Output the [X, Y] coordinate of the center of the cell containing the given text.  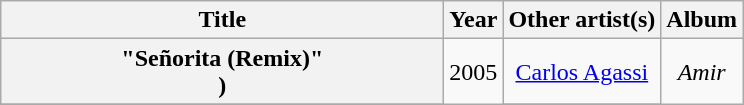
Title [222, 20]
Album [702, 20]
Other artist(s) [582, 20]
"Señorita (Remix)") [222, 72]
Year [474, 20]
Carlos Agassi [582, 72]
2005 [474, 72]
Amir [702, 72]
